Capture the cell that displays the provided text and extract its [x, y] central coordinate. 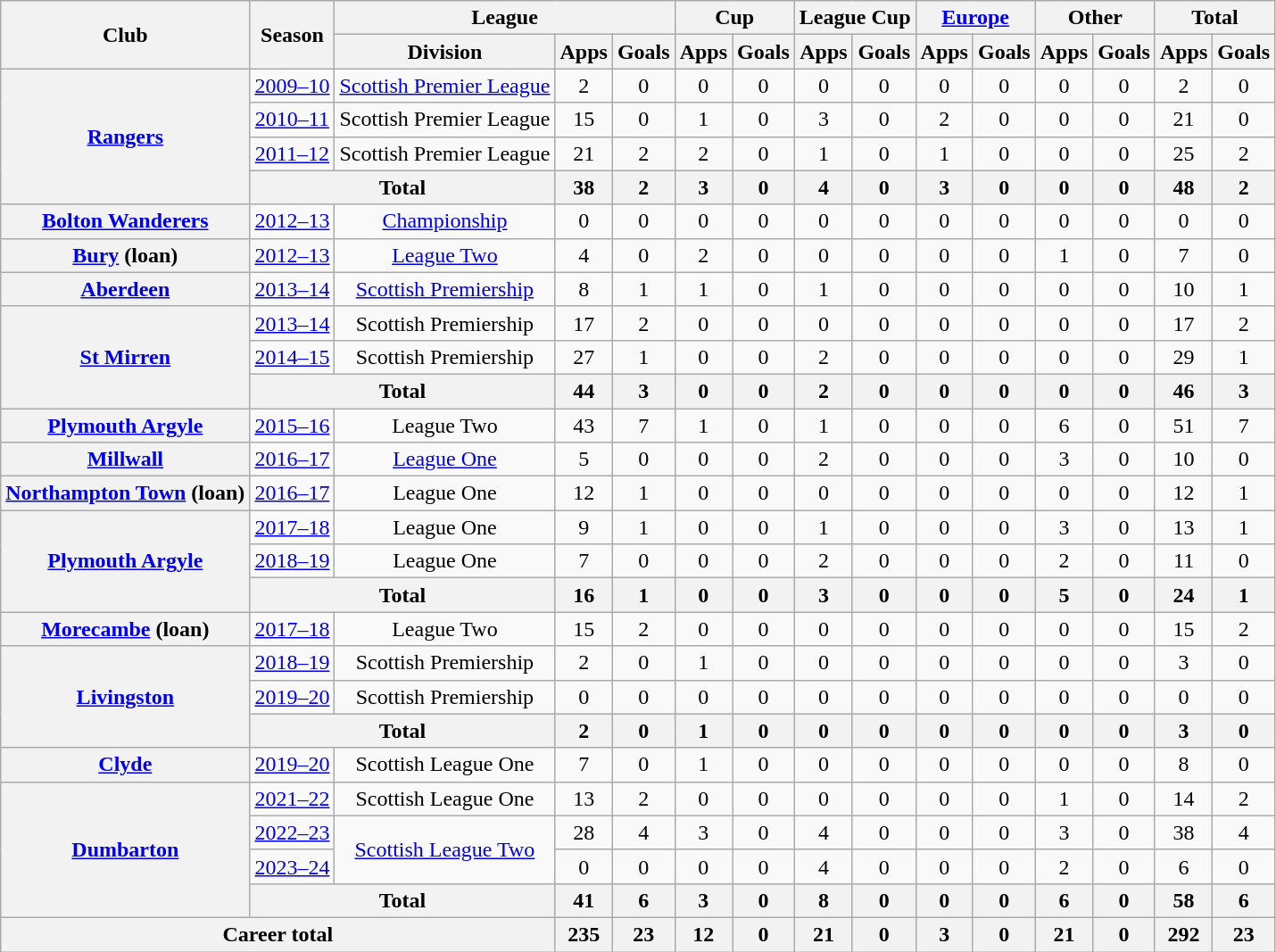
Scottish League Two [444, 849]
51 [1183, 426]
League [505, 18]
2021–22 [293, 799]
46 [1183, 391]
24 [1183, 595]
St Mirren [125, 357]
27 [584, 357]
Other [1095, 18]
2011–12 [293, 153]
2022–23 [293, 832]
235 [584, 934]
16 [584, 595]
25 [1183, 153]
Clyde [125, 765]
Cup [734, 18]
292 [1183, 934]
2010–11 [293, 120]
Bury (loan) [125, 255]
Europe [975, 18]
29 [1183, 357]
Rangers [125, 137]
14 [1183, 799]
League Cup [855, 18]
43 [584, 426]
Aberdeen [125, 289]
Millwall [125, 459]
44 [584, 391]
Livingston [125, 697]
Northampton Town (loan) [125, 493]
2015–16 [293, 426]
2009–10 [293, 86]
Division [444, 52]
2014–15 [293, 357]
Season [293, 35]
Career total [278, 934]
11 [1183, 561]
Club [125, 35]
Championship [444, 221]
9 [584, 527]
Morecambe (loan) [125, 629]
2023–24 [293, 866]
28 [584, 832]
41 [584, 900]
58 [1183, 900]
Bolton Wanderers [125, 221]
48 [1183, 187]
Dumbarton [125, 849]
